Find where the given text appears and provide that cell's center as (x, y) coordinate. 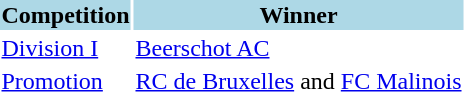
Competition (66, 15)
Beerschot AC (298, 48)
Winner (298, 15)
Division I (66, 48)
